Output the [X, Y] coordinate of the center of the cell containing the given text.  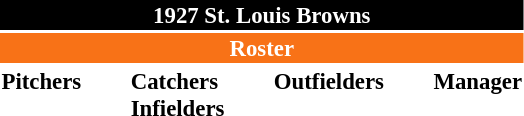
1927 St. Louis Browns [262, 15]
Roster [262, 48]
